Identify which cell holds the provided text, then report its (x, y) central coordinate. 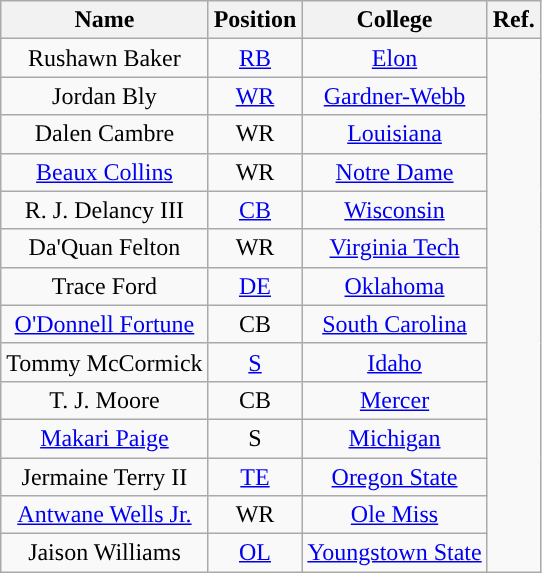
Da'Quan Felton (104, 248)
Name (104, 20)
Notre Dame (394, 172)
RB (255, 58)
Antwane Wells Jr. (104, 515)
R. J. Delancy III (104, 210)
O'Donnell Fortune (104, 324)
Rushawn Baker (104, 58)
Elon (394, 58)
Wisconsin (394, 210)
Trace Ford (104, 286)
Beaux Collins (104, 172)
Oklahoma (394, 286)
Makari Paige (104, 438)
Michigan (394, 438)
Louisiana (394, 134)
Jermaine Terry II (104, 477)
Youngstown State (394, 553)
Ole Miss (394, 515)
Oregon State (394, 477)
Idaho (394, 362)
Position (255, 20)
Tommy McCormick (104, 362)
OL (255, 553)
TE (255, 477)
College (394, 20)
T. J. Moore (104, 400)
Gardner-Webb (394, 96)
Jaison Williams (104, 553)
Jordan Bly (104, 96)
Ref. (514, 20)
Mercer (394, 400)
DE (255, 286)
Dalen Cambre (104, 134)
South Carolina (394, 324)
Virginia Tech (394, 248)
